Return [X, Y] of the center of cell containing provided text 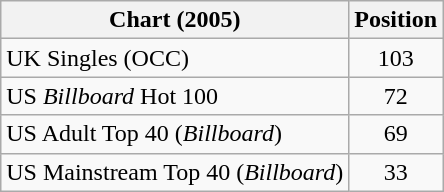
33 [396, 172]
72 [396, 96]
US Adult Top 40 (Billboard) [175, 134]
US Billboard Hot 100 [175, 96]
US Mainstream Top 40 (Billboard) [175, 172]
UK Singles (OCC) [175, 58]
Chart (2005) [175, 20]
Position [396, 20]
69 [396, 134]
103 [396, 58]
